Extract the [x, y] coordinate from the center of the cell holding the provided text.  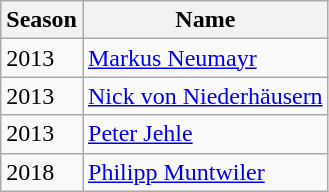
2018 [42, 172]
Season [42, 20]
Nick von Niederhäusern [205, 96]
Peter Jehle [205, 134]
Name [205, 20]
Markus Neumayr [205, 58]
Philipp Muntwiler [205, 172]
